Extract the (X, Y) coordinate from the center of the cell holding the provided text.  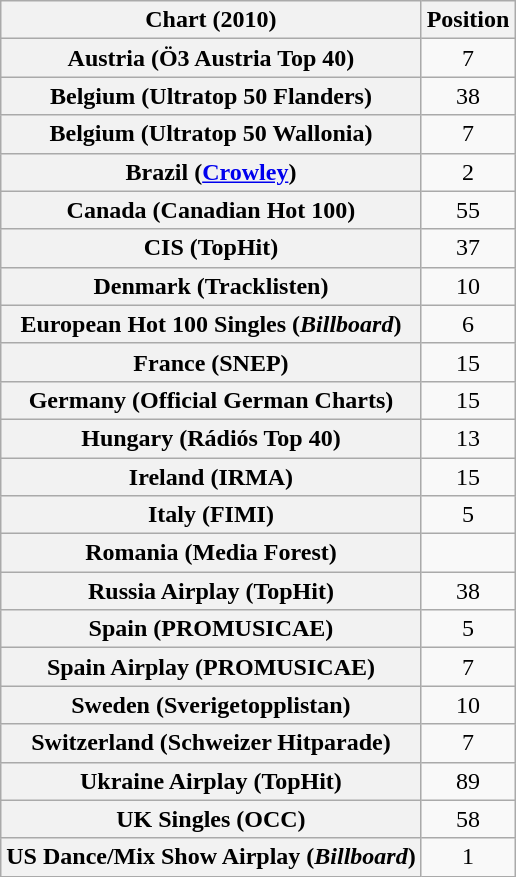
Denmark (Tracklisten) (211, 286)
Germany (Official German Charts) (211, 400)
Belgium (Ultratop 50 Wallonia) (211, 134)
Hungary (Rádiós Top 40) (211, 438)
2 (468, 172)
UK Singles (OCC) (211, 819)
Canada (Canadian Hot 100) (211, 210)
Romania (Media Forest) (211, 553)
55 (468, 210)
Switzerland (Schweizer Hitparade) (211, 743)
Ireland (IRMA) (211, 477)
Spain (PROMUSICAE) (211, 629)
Chart (2010) (211, 20)
Brazil (Crowley) (211, 172)
89 (468, 781)
Sweden (Sverigetopplistan) (211, 705)
37 (468, 248)
Ukraine Airplay (TopHit) (211, 781)
Austria (Ö3 Austria Top 40) (211, 58)
European Hot 100 Singles (Billboard) (211, 324)
France (SNEP) (211, 362)
1 (468, 857)
Spain Airplay (PROMUSICAE) (211, 667)
CIS (TopHit) (211, 248)
Position (468, 20)
Italy (FIMI) (211, 515)
13 (468, 438)
58 (468, 819)
Russia Airplay (TopHit) (211, 591)
6 (468, 324)
US Dance/Mix Show Airplay (Billboard) (211, 857)
Belgium (Ultratop 50 Flanders) (211, 96)
